Find where the given text appears and provide that cell's center as [x, y] coordinate. 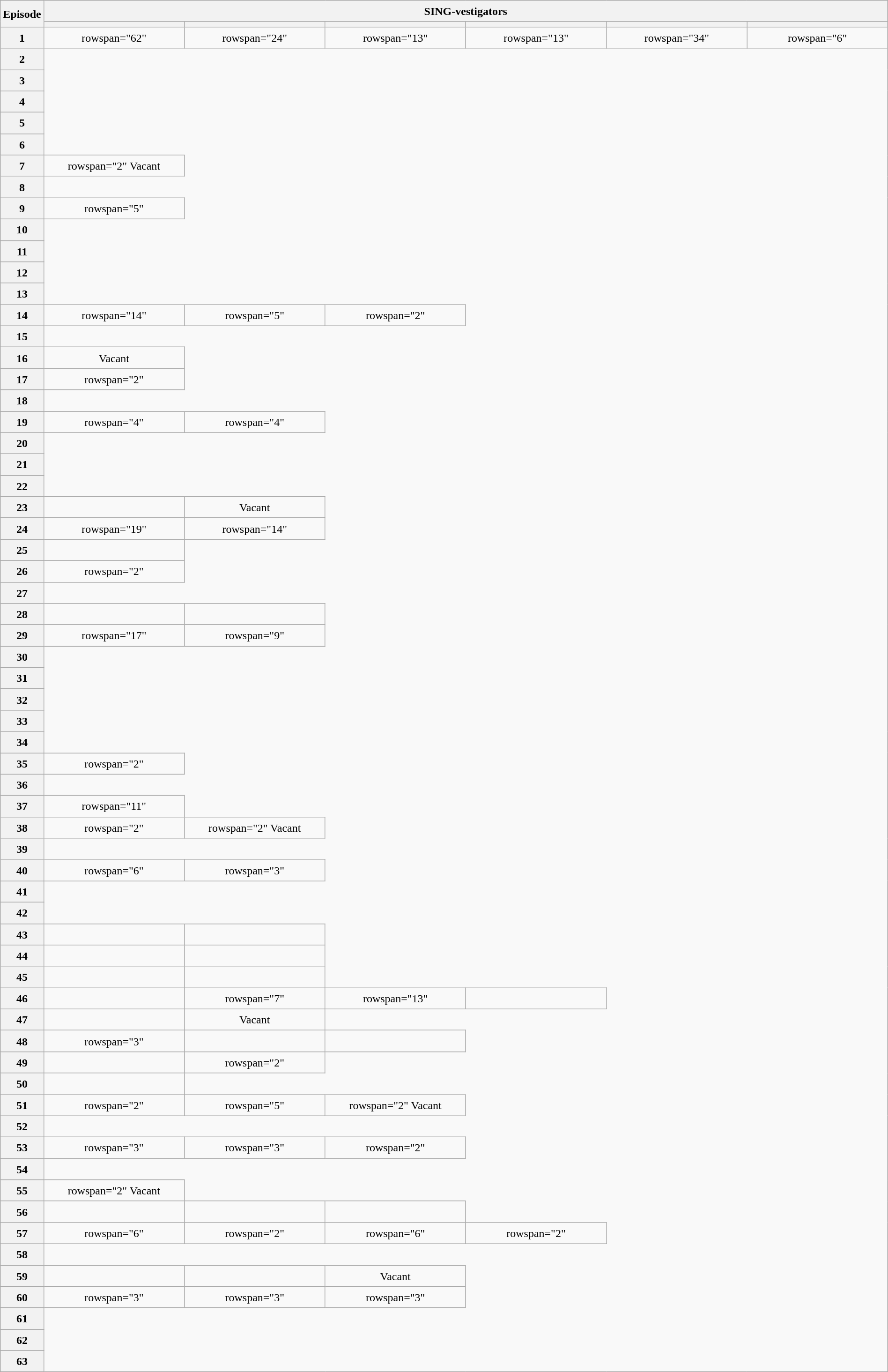
14 [22, 315]
24 [22, 529]
50 [22, 1084]
6 [22, 144]
rowspan="9" [255, 635]
30 [22, 657]
26 [22, 571]
40 [22, 870]
22 [22, 486]
Episode [22, 14]
32 [22, 700]
17 [22, 379]
28 [22, 614]
36 [22, 785]
1 [22, 37]
rowspan="24" [255, 37]
rowspan="7" [255, 999]
37 [22, 806]
45 [22, 977]
61 [22, 1319]
5 [22, 123]
29 [22, 635]
16 [22, 358]
39 [22, 849]
59 [22, 1276]
18 [22, 401]
7 [22, 166]
3 [22, 80]
47 [22, 1020]
51 [22, 1105]
41 [22, 892]
54 [22, 1169]
43 [22, 934]
58 [22, 1254]
12 [22, 273]
11 [22, 251]
33 [22, 721]
42 [22, 913]
63 [22, 1361]
35 [22, 763]
55 [22, 1191]
SING-vestigators [466, 11]
23 [22, 507]
46 [22, 999]
53 [22, 1148]
10 [22, 230]
52 [22, 1126]
4 [22, 102]
62 [22, 1340]
15 [22, 336]
60 [22, 1297]
2 [22, 59]
rowspan="19" [114, 529]
9 [22, 209]
44 [22, 956]
57 [22, 1233]
31 [22, 678]
25 [22, 550]
rowspan="34" [677, 37]
rowspan="11" [114, 806]
19 [22, 422]
48 [22, 1041]
34 [22, 742]
56 [22, 1212]
27 [22, 593]
49 [22, 1062]
rowspan="62" [114, 37]
13 [22, 294]
20 [22, 443]
21 [22, 465]
rowspan="17" [114, 635]
8 [22, 187]
38 [22, 828]
